Detect which cell encompasses the target text, then output its [X, Y] center coordinate. 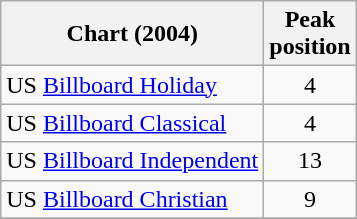
9 [310, 199]
Chart (2004) [132, 34]
US Billboard Holiday [132, 85]
Peakposition [310, 34]
13 [310, 161]
US Billboard Classical [132, 123]
US Billboard Independent [132, 161]
US Billboard Christian [132, 199]
